Scan for the cell matching the given text and deliver its [X, Y] coordinate at center. 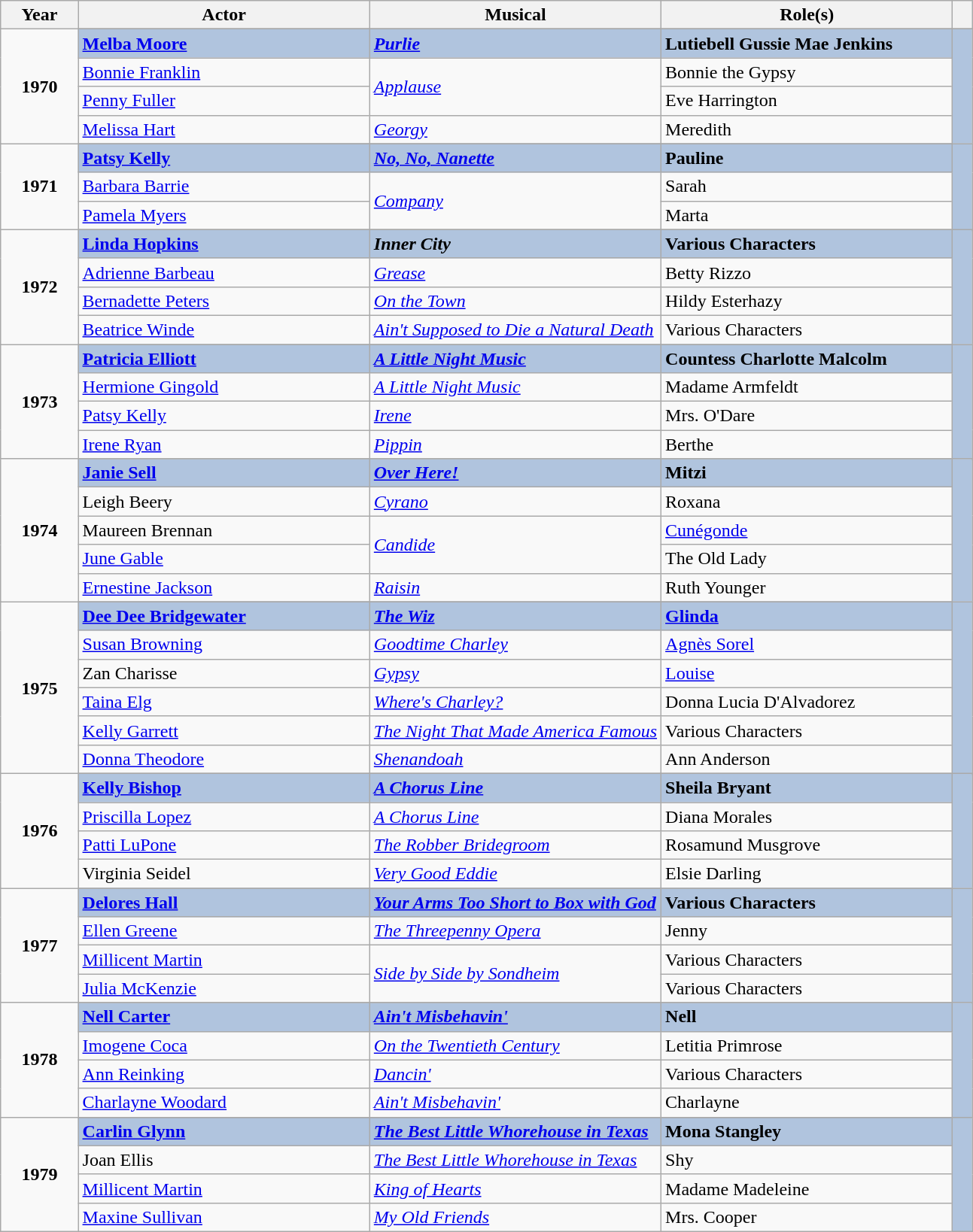
Julia McKenzie [224, 988]
Where's Charley? [515, 702]
Madame Madeleine [807, 1188]
Bonnie Franklin [224, 72]
No, No, Nanette [515, 158]
Bernadette Peters [224, 301]
Diana Morales [807, 816]
1973 [39, 402]
The Threepenny Opera [515, 931]
On the Town [515, 301]
Linda Hopkins [224, 244]
Your Arms Too Short to Box with God [515, 903]
Ain't Supposed to Die a Natural Death [515, 329]
The Robber Bridegroom [515, 845]
Agnès Sorel [807, 645]
Zan Charisse [224, 673]
Janie Sell [224, 473]
Sheila Bryant [807, 787]
Very Good Eddie [515, 874]
Mona Stangley [807, 1131]
Nell [807, 1017]
Virginia Seidel [224, 874]
Joan Ellis [224, 1160]
1974 [39, 530]
Berthe [807, 445]
Melissa Hart [224, 129]
Cunégonde [807, 530]
Raisin [515, 587]
Marta [807, 215]
Role(s) [807, 15]
Patti LuPone [224, 845]
Eve Harrington [807, 101]
Taina Elg [224, 702]
Adrienne Barbeau [224, 272]
Charlayne Woodard [224, 1103]
Maureen Brennan [224, 530]
Madame Armfeldt [807, 387]
Inner City [515, 244]
Applause [515, 86]
Georgy [515, 129]
On the Twentieth Century [515, 1045]
Delores Hall [224, 903]
Pippin [515, 445]
Betty Rizzo [807, 272]
Shenandoah [515, 759]
June Gable [224, 559]
1971 [39, 187]
1970 [39, 86]
Countess Charlotte Malcolm [807, 359]
Over Here! [515, 473]
The Wiz [515, 616]
Jenny [807, 931]
Priscilla Lopez [224, 816]
Glinda [807, 616]
Grease [515, 272]
Ernestine Jackson [224, 587]
Mrs. O'Dare [807, 416]
Pauline [807, 158]
Penny Fuller [224, 101]
1976 [39, 830]
King of Hearts [515, 1188]
Goodtime Charley [515, 645]
Company [515, 201]
Side by Side by Sondheim [515, 974]
Ellen Greene [224, 931]
1972 [39, 287]
1978 [39, 1060]
Carlin Glynn [224, 1131]
Rosamund Musgrove [807, 845]
Candide [515, 545]
Roxana [807, 502]
Melba Moore [224, 44]
Ann Reinking [224, 1074]
Sarah [807, 187]
Shy [807, 1160]
Louise [807, 673]
Ann Anderson [807, 759]
Actor [224, 15]
Irene Ryan [224, 445]
Dancin' [515, 1074]
1979 [39, 1174]
Letitia Primrose [807, 1045]
Charlayne [807, 1103]
1975 [39, 687]
1977 [39, 945]
Bonnie the Gypsy [807, 72]
Gypsy [515, 673]
Purlie [515, 44]
Maxine Sullivan [224, 1217]
Cyrano [515, 502]
Meredith [807, 129]
Imogene Coca [224, 1045]
Donna Theodore [224, 759]
Barbara Barrie [224, 187]
The Night That Made America Famous [515, 730]
Mrs. Cooper [807, 1217]
Mitzi [807, 473]
Nell Carter [224, 1017]
Irene [515, 416]
Lutiebell Gussie Mae Jenkins [807, 44]
Dee Dee Bridgewater [224, 616]
My Old Friends [515, 1217]
Pamela Myers [224, 215]
Beatrice Winde [224, 329]
Musical [515, 15]
Donna Lucia D'Alvadorez [807, 702]
Hermione Gingold [224, 387]
Patricia Elliott [224, 359]
Kelly Bishop [224, 787]
Ruth Younger [807, 587]
Elsie Darling [807, 874]
Leigh Beery [224, 502]
Hildy Esterhazy [807, 301]
The Old Lady [807, 559]
Year [39, 15]
Kelly Garrett [224, 730]
Susan Browning [224, 645]
